Identify which cell holds the provided text, then report its [X, Y] central coordinate. 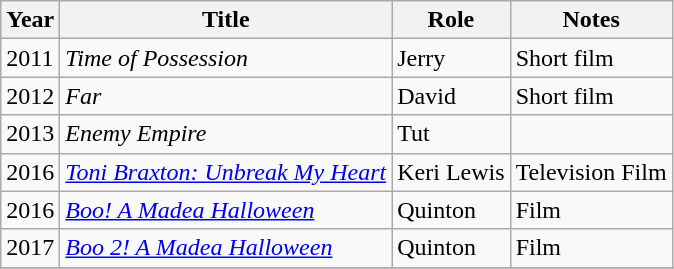
Tut [451, 134]
Time of Possession [226, 58]
Boo! A Madea Halloween [226, 210]
Keri Lewis [451, 172]
2017 [30, 248]
2012 [30, 96]
Toni Braxton: Unbreak My Heart [226, 172]
Title [226, 20]
2013 [30, 134]
Jerry [451, 58]
Role [451, 20]
2011 [30, 58]
Notes [591, 20]
Year [30, 20]
David [451, 96]
Television Film [591, 172]
Boo 2! A Madea Halloween [226, 248]
Far [226, 96]
Enemy Empire [226, 134]
